Output the (X, Y) coordinate of the center of the cell containing the given text.  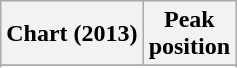
Peakposition (189, 34)
Chart (2013) (72, 34)
